Pinpoint the cell where the given text exists, returning its (X, Y) midpoint coordinate. 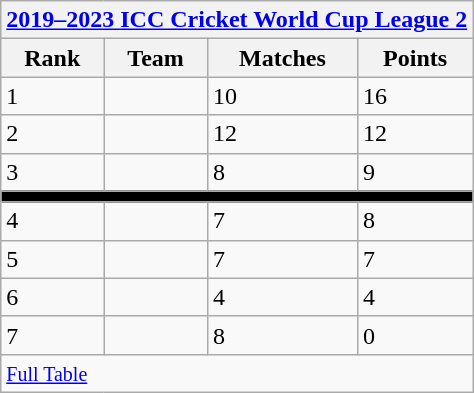
Rank (52, 58)
9 (414, 172)
Matches (282, 58)
Team (156, 58)
Points (414, 58)
2019–2023 ICC Cricket World Cup League 2 (237, 20)
1 (52, 96)
3 (52, 172)
6 (52, 297)
0 (414, 335)
16 (414, 96)
2 (52, 134)
Full Table (237, 373)
10 (282, 96)
5 (52, 259)
